Identify which cell holds the provided text, then report its (x, y) central coordinate. 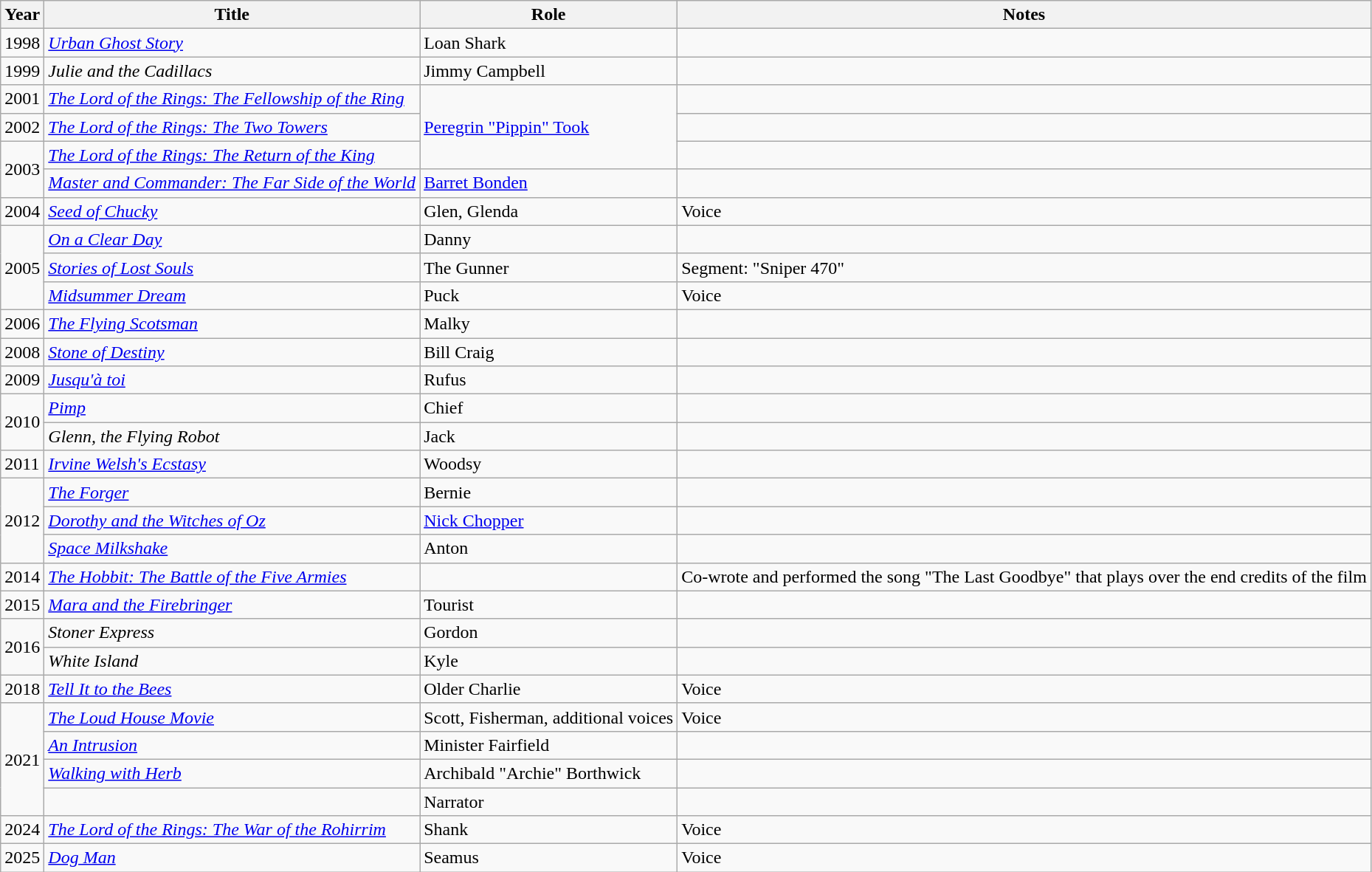
Chief (549, 408)
The Lord of the Rings: The War of the Rohirrim (232, 830)
Jimmy Campbell (549, 71)
Dog Man (232, 858)
The Lord of the Rings: The Return of the King (232, 155)
2006 (22, 323)
Role (549, 15)
An Intrusion (232, 745)
2018 (22, 689)
Urban Ghost Story (232, 43)
Jusqu'à toi (232, 380)
Midsummer Dream (232, 295)
Tourist (549, 605)
Barret Bonden (549, 183)
Scott, Fisherman, additional voices (549, 717)
2009 (22, 380)
2005 (22, 267)
2011 (22, 464)
Loan Shark (549, 43)
Older Charlie (549, 689)
Bernie (549, 492)
Rufus (549, 380)
2003 (22, 169)
Seed of Chucky (232, 211)
Kyle (549, 661)
Tell It to the Bees (232, 689)
2001 (22, 99)
The Hobbit: The Battle of the Five Armies (232, 577)
Year (22, 15)
Glen, Glenda (549, 211)
Bill Craig (549, 352)
Jack (549, 436)
Segment: "Sniper 470" (1024, 267)
2021 (22, 759)
Stoner Express (232, 633)
2010 (22, 422)
Malky (549, 323)
On a Clear Day (232, 239)
Glenn, the Flying Robot (232, 436)
Space Milkshake (232, 549)
Minister Fairfield (549, 745)
Dorothy and the Witches of Oz (232, 521)
2014 (22, 577)
Narrator (549, 801)
Danny (549, 239)
Puck (549, 295)
Pimp (232, 408)
Irvine Welsh's Ecstasy (232, 464)
2012 (22, 521)
The Lord of the Rings: The Fellowship of the Ring (232, 99)
2002 (22, 127)
The Flying Scotsman (232, 323)
The Lord of the Rings: The Two Towers (232, 127)
1999 (22, 71)
Seamus (549, 858)
2025 (22, 858)
Woodsy (549, 464)
The Loud House Movie (232, 717)
2004 (22, 211)
1998 (22, 43)
Archibald "Archie" Borthwick (549, 773)
Co-wrote and performed the song "The Last Goodbye" that plays over the end credits of the film (1024, 577)
Gordon (549, 633)
White Island (232, 661)
Walking with Herb (232, 773)
Mara and the Firebringer (232, 605)
Anton (549, 549)
2024 (22, 830)
Stories of Lost Souls (232, 267)
The Forger (232, 492)
Notes (1024, 15)
Shank (549, 830)
Stone of Destiny (232, 352)
2008 (22, 352)
Nick Chopper (549, 521)
The Gunner (549, 267)
2016 (22, 647)
Julie and the Cadillacs (232, 71)
Title (232, 15)
2015 (22, 605)
Peregrin "Pippin" Took (549, 127)
Master and Commander: The Far Side of the World (232, 183)
